Locate the cell with the specified text and output its (x, y) center coordinate. 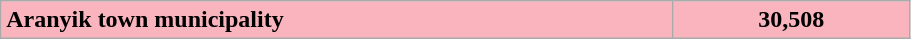
Aranyik town municipality (337, 20)
30,508 (791, 20)
